Search for the cell housing the specified text and yield its (X, Y) center coordinate. 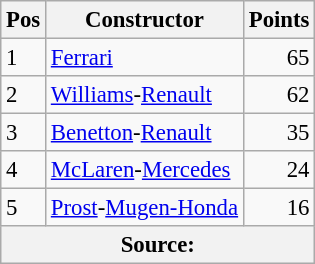
Ferrari (145, 58)
5 (24, 208)
Benetton-Renault (145, 133)
16 (278, 208)
24 (278, 170)
4 (24, 170)
Prost-Mugen-Honda (145, 208)
35 (278, 133)
Source: (158, 245)
Constructor (145, 20)
Pos (24, 20)
McLaren-Mercedes (145, 170)
62 (278, 95)
Williams-Renault (145, 95)
2 (24, 95)
Points (278, 20)
65 (278, 58)
1 (24, 58)
3 (24, 133)
